Search for the cell housing the specified text and yield its [x, y] center coordinate. 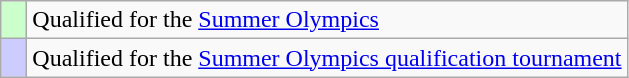
Qualified for the Summer Olympics [327, 20]
Qualified for the Summer Olympics qualification tournament [327, 58]
